Return [X, Y] of the center of cell containing provided text 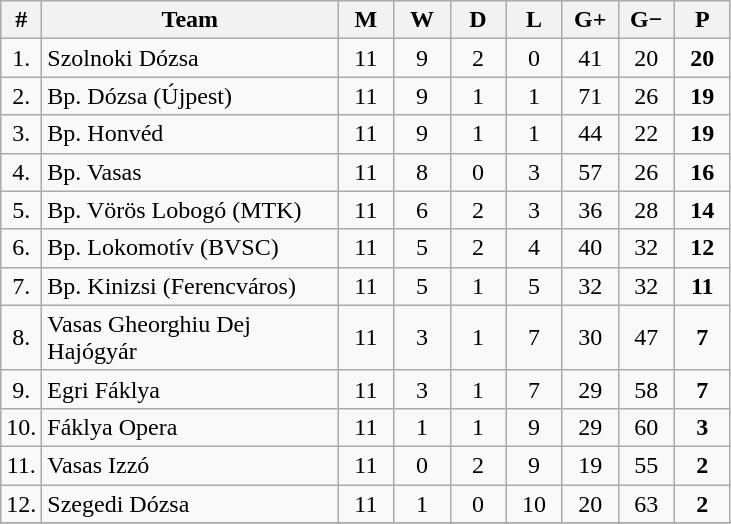
4. [22, 172]
71 [590, 96]
L [534, 20]
Szolnoki Dózsa [190, 58]
36 [590, 210]
22 [646, 134]
47 [646, 338]
# [22, 20]
11. [22, 465]
5. [22, 210]
Bp. Kinizsi (Ferencváros) [190, 286]
9. [22, 389]
Egri Fáklya [190, 389]
Bp. Vasas [190, 172]
12. [22, 503]
10 [534, 503]
Fáklya Opera [190, 427]
Bp. Lokomotív (BVSC) [190, 248]
1. [22, 58]
55 [646, 465]
4 [534, 248]
M [366, 20]
58 [646, 389]
P [702, 20]
41 [590, 58]
Szegedi Dózsa [190, 503]
16 [702, 172]
44 [590, 134]
28 [646, 210]
60 [646, 427]
8 [422, 172]
6 [422, 210]
63 [646, 503]
G+ [590, 20]
14 [702, 210]
Bp. Vörös Lobogó (MTK) [190, 210]
8. [22, 338]
Bp. Honvéd [190, 134]
2. [22, 96]
Vasas Gheorghiu Dej Hajógyár [190, 338]
Team [190, 20]
G− [646, 20]
D [478, 20]
40 [590, 248]
57 [590, 172]
10. [22, 427]
6. [22, 248]
Vasas Izzó [190, 465]
Bp. Dózsa (Újpest) [190, 96]
3. [22, 134]
12 [702, 248]
30 [590, 338]
7. [22, 286]
W [422, 20]
